Return the [x, y] coordinate for the center point of the cell that contains the specified text.  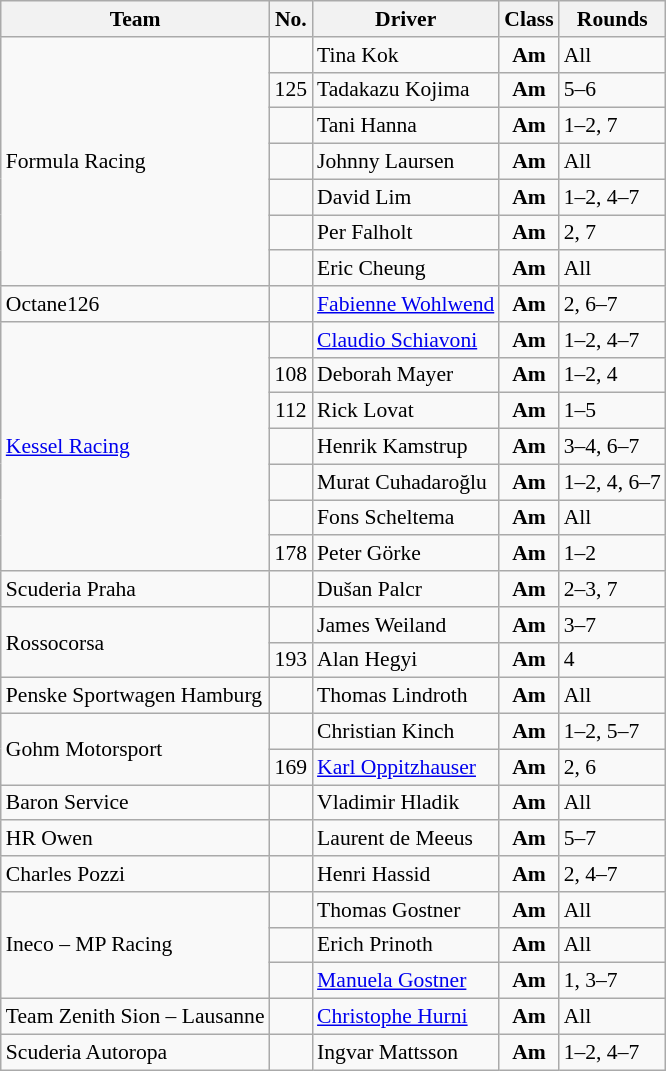
Team Zenith Sion – Lausanne [136, 1017]
1–2, 7 [612, 126]
112 [292, 411]
Vladimir Hladik [406, 803]
Tadakazu Kojima [406, 90]
Dušan Palcr [406, 589]
1–2, 5–7 [612, 732]
3–7 [612, 625]
5–6 [612, 90]
Ineco – MP Racing [136, 946]
David Lim [406, 197]
169 [292, 767]
Team [136, 19]
2–3, 7 [612, 589]
4 [612, 660]
125 [292, 90]
Rick Lovat [406, 411]
1–2, 4 [612, 375]
Driver [406, 19]
Kessel Racing [136, 446]
2, 7 [612, 233]
Claudio Schiavoni [406, 340]
Tani Hanna [406, 126]
Baron Service [136, 803]
Per Falholt [406, 233]
Laurent de Meeus [406, 839]
Thomas Gostner [406, 910]
2, 4–7 [612, 874]
Thomas Lindroth [406, 696]
Fabienne Wohlwend [406, 304]
2, 6–7 [612, 304]
1, 3–7 [612, 981]
Tina Kok [406, 55]
Class [528, 19]
Christophe Hurni [406, 1017]
Scuderia Praha [136, 589]
Ingvar Mattsson [406, 1052]
Peter Görke [406, 554]
1–2, 4, 6–7 [612, 482]
178 [292, 554]
Formula Racing [136, 162]
HR Owen [136, 839]
Eric Cheung [406, 269]
No. [292, 19]
Manuela Gostner [406, 981]
Johnny Laursen [406, 162]
Erich Prinoth [406, 945]
2, 6 [612, 767]
108 [292, 375]
Octane126 [136, 304]
Fons Scheltema [406, 518]
Christian Kinch [406, 732]
Rossocorsa [136, 642]
Gohm Motorsport [136, 750]
Charles Pozzi [136, 874]
Henri Hassid [406, 874]
3–4, 6–7 [612, 447]
1–5 [612, 411]
Scuderia Autoropa [136, 1052]
Alan Hegyi [406, 660]
Karl Oppitzhauser [406, 767]
Deborah Mayer [406, 375]
193 [292, 660]
1–2 [612, 554]
Rounds [612, 19]
Henrik Kamstrup [406, 447]
Murat Cuhadaroğlu [406, 482]
Penske Sportwagen Hamburg [136, 696]
James Weiland [406, 625]
5–7 [612, 839]
